Locate the cell with the specified text and output its [x, y] center coordinate. 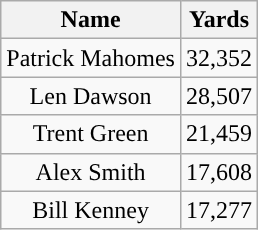
Trent Green [91, 134]
17,608 [218, 172]
Alex Smith [91, 172]
17,277 [218, 210]
21,459 [218, 134]
32,352 [218, 58]
Bill Kenney [91, 210]
28,507 [218, 96]
Yards [218, 20]
Name [91, 20]
Len Dawson [91, 96]
Patrick Mahomes [91, 58]
